Locate the cell with the specified text and output its [X, Y] center coordinate. 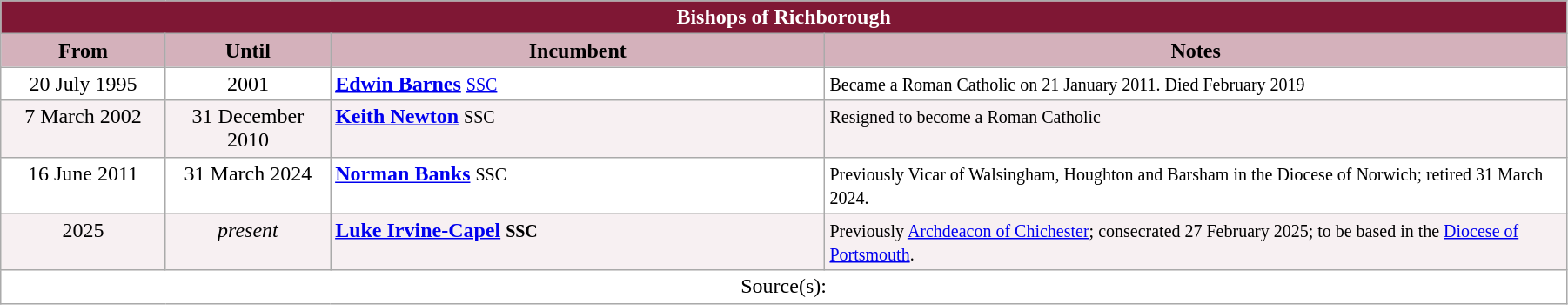
Bishops of Richborough [784, 17]
2001 [247, 84]
7 March 2002 [84, 129]
present [247, 242]
Source(s): [784, 287]
Until [247, 51]
Resigned to become a Roman Catholic [1196, 129]
2025 [84, 242]
Keith Newton SSC [578, 129]
Previously Archdeacon of Chichester; consecrated 27 February 2025; to be based in the Diocese of Portsmouth. [1196, 242]
Became a Roman Catholic on 21 January 2011. Died February 2019 [1196, 84]
Previously Vicar of Walsingham, Houghton and Barsham in the Diocese of Norwich; retired 31 March 2024. [1196, 185]
31 December 2010 [247, 129]
Edwin Barnes SSC [578, 84]
Incumbent [578, 51]
31 March 2024 [247, 185]
20 July 1995 [84, 84]
Luke Irvine-Capel SSC [578, 242]
Notes [1196, 51]
16 June 2011 [84, 185]
From [84, 51]
Norman Banks SSC [578, 185]
